Scan for the cell matching the given text and deliver its (x, y) coordinate at center. 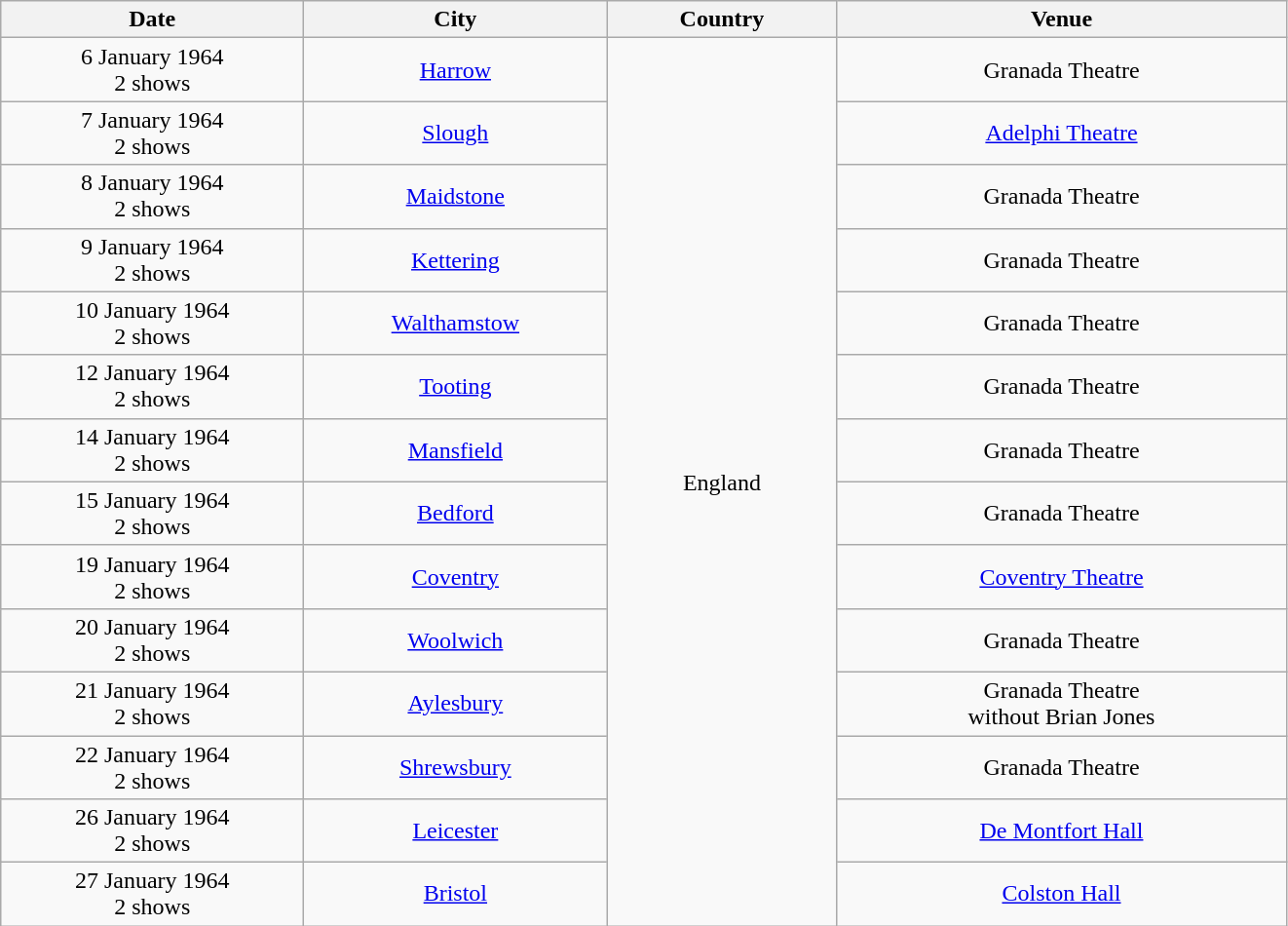
Date (152, 19)
Slough (456, 133)
City (456, 19)
Mansfield (456, 450)
Coventry (456, 577)
12 January 19642 shows (152, 386)
19 January 19642 shows (152, 577)
Tooting (456, 386)
England (722, 482)
Harrow (456, 70)
8 January 19642 shows (152, 197)
26 January 19642 shows (152, 830)
Coventry Theatre (1062, 577)
22 January 19642 shows (152, 766)
Woolwich (456, 639)
Colston Hall (1062, 895)
Bedford (456, 513)
Granada Theatrewithout Brian Jones (1062, 704)
14 January 19642 shows (152, 450)
20 January 19642 shows (152, 639)
Walthamstow (456, 324)
9 January 19642 shows (152, 259)
Adelphi Theatre (1062, 133)
7 January 19642 shows (152, 133)
Bristol (456, 895)
Leicester (456, 830)
De Montfort Hall (1062, 830)
10 January 19642 shows (152, 324)
Aylesbury (456, 704)
Shrewsbury (456, 766)
27 January 19642 shows (152, 895)
21 January 19642 shows (152, 704)
Venue (1062, 19)
6 January 19642 shows (152, 70)
Country (722, 19)
15 January 19642 shows (152, 513)
Maidstone (456, 197)
Kettering (456, 259)
